Capture the cell that displays the provided text and extract its (x, y) central coordinate. 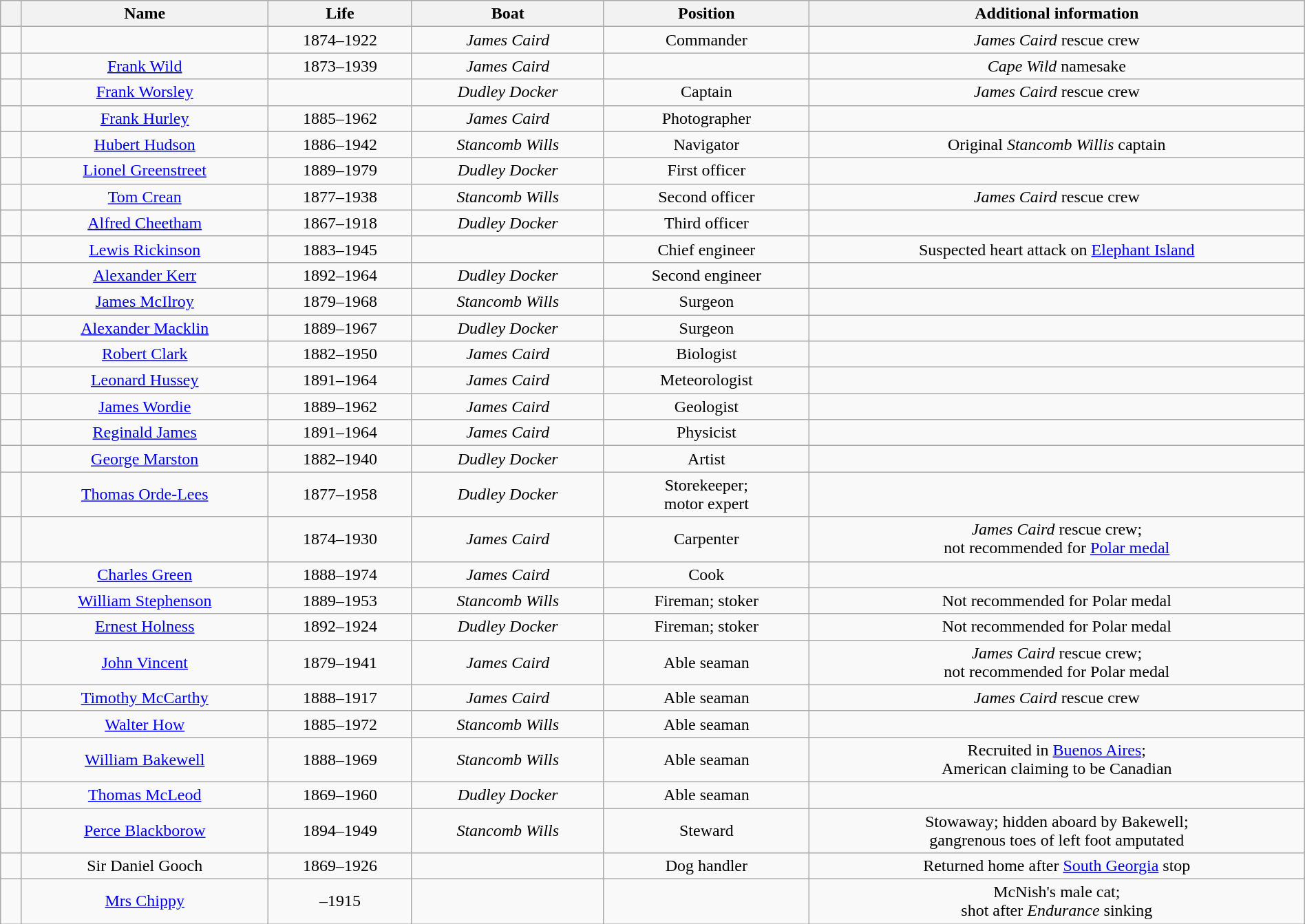
Photographer (706, 118)
George Marston (145, 459)
1888–1974 (340, 574)
1879–1941 (340, 662)
Ernest Holness (145, 627)
1889–1979 (340, 171)
1883–1945 (340, 249)
Alfred Cheetham (145, 223)
Additional information (1057, 14)
Steward (706, 830)
William Stephenson (145, 601)
Timothy McCarthy (145, 698)
1889–1953 (340, 601)
William Bakewell (145, 760)
Alexander Kerr (145, 275)
Carpenter (706, 539)
Recruited in Buenos Aires;American claiming to be Canadian (1057, 760)
1877–1958 (340, 494)
First officer (706, 171)
Robert Clark (145, 354)
1888–1917 (340, 698)
Alexander Macklin (145, 328)
Physicist (706, 433)
Frank Hurley (145, 118)
James Wordie (145, 407)
Mrs Chippy (145, 901)
1889–1967 (340, 328)
Biologist (706, 354)
Perce Blackborow (145, 830)
Lewis Rickinson (145, 249)
Third officer (706, 223)
Reginald James (145, 433)
1885–1962 (340, 118)
Position (706, 14)
Boat (508, 14)
1877–1938 (340, 197)
Tom Crean (145, 197)
Chief engineer (706, 249)
1869–1960 (340, 795)
1867–1918 (340, 223)
Name (145, 14)
Artist (706, 459)
Geologist (706, 407)
Suspected heart attack on Elephant Island (1057, 249)
Navigator (706, 144)
Walter How (145, 724)
Sir Daniel Gooch (145, 866)
McNish's male cat;shot after Endurance sinking (1057, 901)
1882–1940 (340, 459)
Cape Wild namesake (1057, 66)
Meteorologist (706, 380)
Lionel Greenstreet (145, 171)
Frank Wild (145, 66)
1892–1924 (340, 627)
Thomas McLeod (145, 795)
1882–1950 (340, 354)
Dog handler (706, 866)
1888–1969 (340, 760)
Second officer (706, 197)
Leonard Hussey (145, 380)
1869–1926 (340, 866)
Cook (706, 574)
1885–1972 (340, 724)
1894–1949 (340, 830)
1886–1942 (340, 144)
1892–1964 (340, 275)
Storekeeper;motor expert (706, 494)
Hubert Hudson (145, 144)
Commander (706, 40)
1874–1922 (340, 40)
1873–1939 (340, 66)
1874–1930 (340, 539)
Original Stancomb Willis captain (1057, 144)
Second engineer (706, 275)
Life (340, 14)
Captain (706, 92)
Returned home after South Georgia stop (1057, 866)
Stowaway; hidden aboard by Bakewell;gangrenous toes of left foot amputated (1057, 830)
–1915 (340, 901)
1879–1968 (340, 301)
James McIlroy (145, 301)
Charles Green (145, 574)
Thomas Orde-Lees (145, 494)
1889–1962 (340, 407)
Frank Worsley (145, 92)
John Vincent (145, 662)
